Capture the cell that displays the provided text and extract its (X, Y) central coordinate. 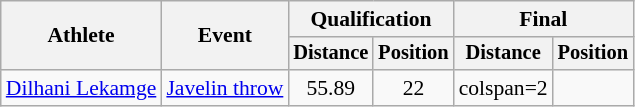
Athlete (82, 36)
colspan=2 (504, 88)
Qualification (370, 19)
Javelin throw (224, 88)
22 (413, 88)
Final (544, 19)
Dilhani Lekamge (82, 88)
Event (224, 36)
55.89 (330, 88)
